For the text-containing cell, return its midpoint in [x, y] coordinate format. 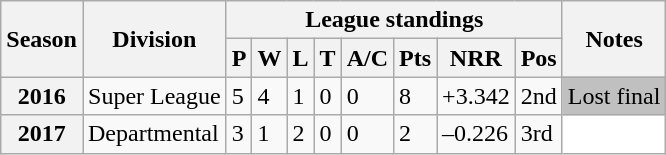
Pos [538, 58]
Notes [614, 39]
P [239, 58]
Division [154, 39]
NRR [476, 58]
Lost final [614, 96]
3 [239, 134]
Super League [154, 96]
–0.226 [476, 134]
L [300, 58]
2nd [538, 96]
T [328, 58]
5 [239, 96]
Departmental [154, 134]
Season [42, 39]
League standings [394, 20]
3rd [538, 134]
8 [416, 96]
4 [270, 96]
+3.342 [476, 96]
2016 [42, 96]
2017 [42, 134]
A/C [367, 58]
Pts [416, 58]
W [270, 58]
